Scan for the cell matching the given text and deliver its [x, y] coordinate at center. 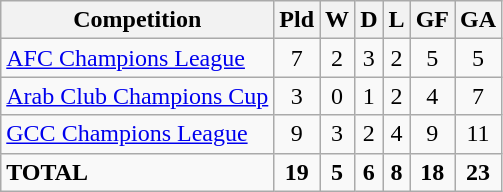
GCC Champions League [138, 134]
11 [478, 134]
GA [478, 20]
23 [478, 172]
AFC Champions League [138, 58]
18 [432, 172]
GF [432, 20]
6 [369, 172]
Competition [138, 20]
1 [369, 96]
W [338, 20]
8 [396, 172]
D [369, 20]
19 [297, 172]
Arab Club Champions Cup [138, 96]
L [396, 20]
Pld [297, 20]
TOTAL [138, 172]
0 [338, 96]
